Determine the [X, Y] coordinate at the center of the cell enclosing the given text.  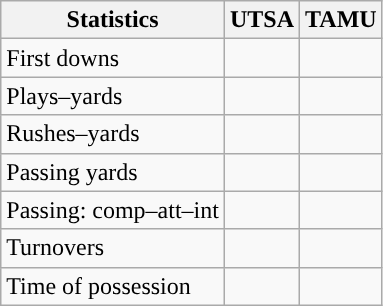
Passing: comp–att–int [113, 210]
Turnovers [113, 248]
UTSA [262, 20]
Rushes–yards [113, 134]
Plays–yards [113, 96]
Passing yards [113, 172]
TAMU [342, 20]
First downs [113, 58]
Time of possession [113, 286]
Statistics [113, 20]
